Search for the cell housing the specified text and yield its (X, Y) center coordinate. 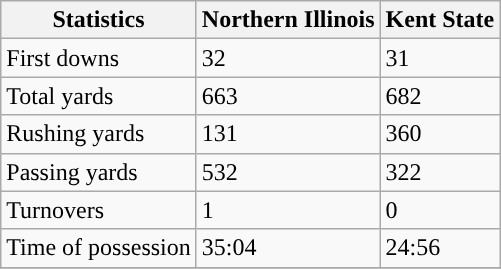
532 (288, 172)
Rushing yards (99, 134)
663 (288, 96)
1 (288, 210)
322 (440, 172)
682 (440, 96)
Time of possession (99, 248)
Northern Illinois (288, 20)
Statistics (99, 20)
Kent State (440, 20)
35:04 (288, 248)
24:56 (440, 248)
360 (440, 134)
Total yards (99, 96)
Turnovers (99, 210)
31 (440, 58)
0 (440, 210)
Passing yards (99, 172)
131 (288, 134)
32 (288, 58)
First downs (99, 58)
